Return the (X, Y) coordinate for the center point of the cell that contains the specified text.  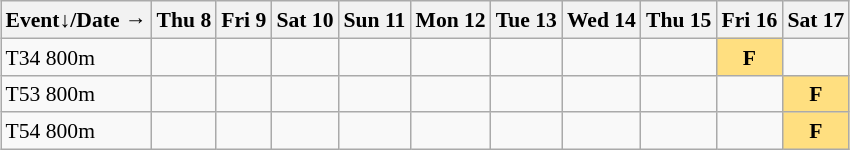
Wed 14 (602, 20)
T54 800m (76, 130)
T34 800m (76, 56)
Sat 17 (816, 20)
Sun 11 (374, 20)
Fri 16 (749, 20)
T53 800m (76, 94)
Thu 8 (184, 20)
Thu 15 (679, 20)
Event↓/Date → (76, 20)
Tue 13 (526, 20)
Mon 12 (450, 20)
Fri 9 (244, 20)
Sat 10 (304, 20)
